Output the (x, y) coordinate of the center of the cell containing the given text.  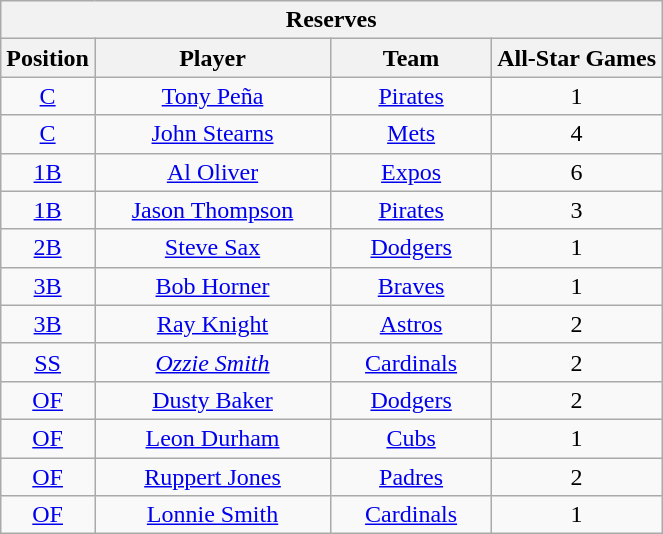
Team (412, 58)
Ray Knight (212, 324)
Position (48, 58)
Astros (412, 324)
Ozzie Smith (212, 362)
Reserves (332, 20)
Dusty Baker (212, 400)
Cubs (412, 438)
Jason Thompson (212, 210)
Steve Sax (212, 248)
Padres (412, 477)
SS (48, 362)
Leon Durham (212, 438)
4 (577, 134)
Player (212, 58)
Braves (412, 286)
3 (577, 210)
Bob Horner (212, 286)
6 (577, 172)
John Stearns (212, 134)
Al Oliver (212, 172)
All-Star Games (577, 58)
Lonnie Smith (212, 515)
Expos (412, 172)
Mets (412, 134)
2B (48, 248)
Ruppert Jones (212, 477)
Tony Peña (212, 96)
